From the cell containing the given text, extract its center point as [X, Y] coordinate. 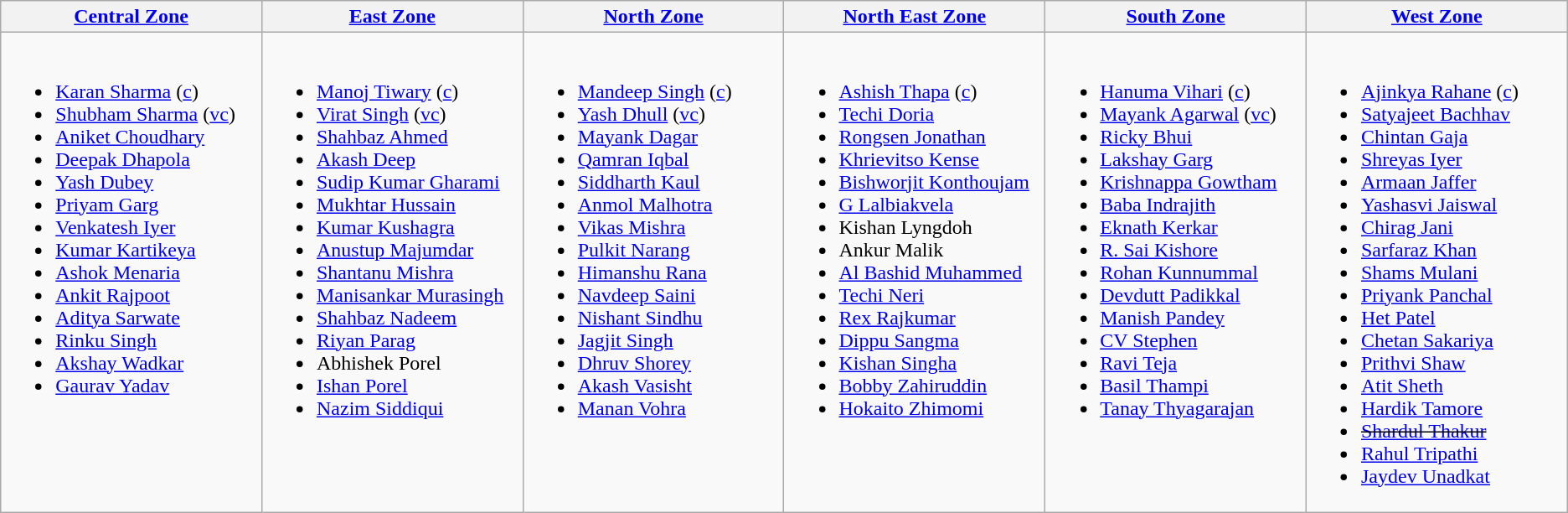
North East Zone [915, 17]
West Zone [1436, 17]
South Zone [1176, 17]
Central Zone [132, 17]
North Zone [653, 17]
East Zone [392, 17]
